Provide the [x, y] coordinate of the cell's center where the given text is located.  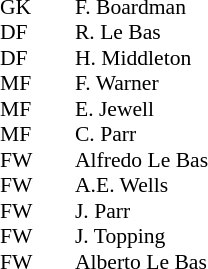
H. Middleton [142, 58]
A.E. Wells [142, 185]
R. Le Bas [142, 33]
Alfredo Le Bas [142, 160]
J. Topping [142, 237]
E. Jewell [142, 109]
J. Parr [142, 211]
C. Parr [142, 135]
F. Warner [142, 83]
